Output the [X, Y] coordinate of the center of the cell containing the given text.  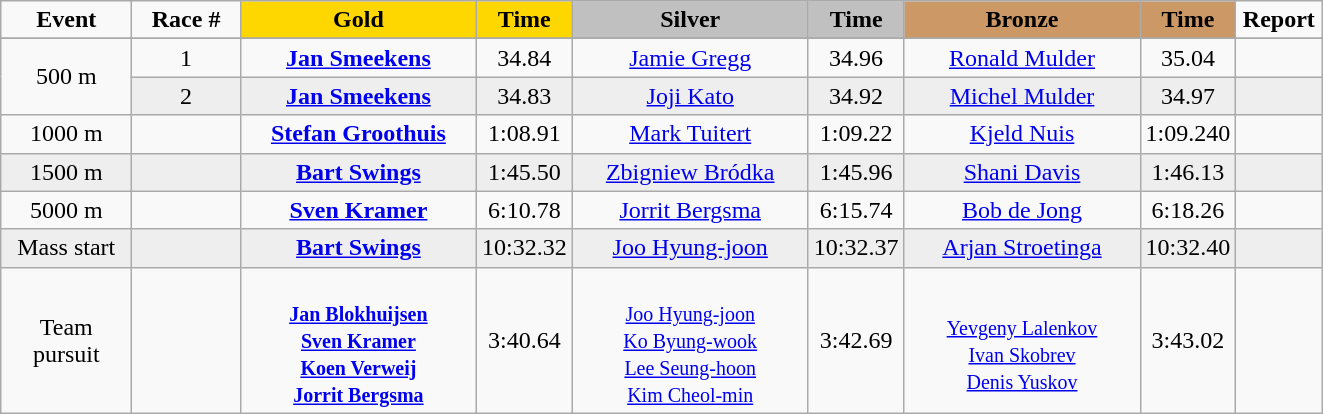
10:32.40 [1188, 248]
Michel Mulder [1022, 96]
1:08.91 [524, 134]
Zbigniew Bródka [690, 172]
2 [186, 96]
6:15.74 [856, 210]
Bob de Jong [1022, 210]
1500 m [66, 172]
1:45.50 [524, 172]
1 [186, 58]
Race # [186, 20]
Joo Hyung-joonKo Byung-wookLee Seung-hoonKim Cheol-min [690, 340]
Ronald Mulder [1022, 58]
Stefan Groothuis [358, 134]
Jan BlokhuijsenSven KramerKoen VerweijJorrit Bergsma [358, 340]
5000 m [66, 210]
34.96 [856, 58]
Yevgeny LalenkovIvan SkobrevDenis Yuskov [1022, 340]
1:09.22 [856, 134]
3:40.64 [524, 340]
10:32.37 [856, 248]
Silver [690, 20]
6:10.78 [524, 210]
35.04 [1188, 58]
Mass start [66, 248]
3:42.69 [856, 340]
10:32.32 [524, 248]
1:45.96 [856, 172]
1:46.13 [1188, 172]
Sven Kramer [358, 210]
Joo Hyung-joon [690, 248]
1000 m [66, 134]
Kjeld Nuis [1022, 134]
Event [66, 20]
34.84 [524, 58]
500 m [66, 77]
3:43.02 [1188, 340]
6:18.26 [1188, 210]
Joji Kato [690, 96]
1:09.240 [1188, 134]
34.92 [856, 96]
Team pursuit [66, 340]
Jamie Gregg [690, 58]
34.83 [524, 96]
Arjan Stroetinga [1022, 248]
Shani Davis [1022, 172]
Gold [358, 20]
Bronze [1022, 20]
Jorrit Bergsma [690, 210]
34.97 [1188, 96]
Report [1279, 20]
Mark Tuitert [690, 134]
